Detect which cell encompasses the target text, then output its [x, y] center coordinate. 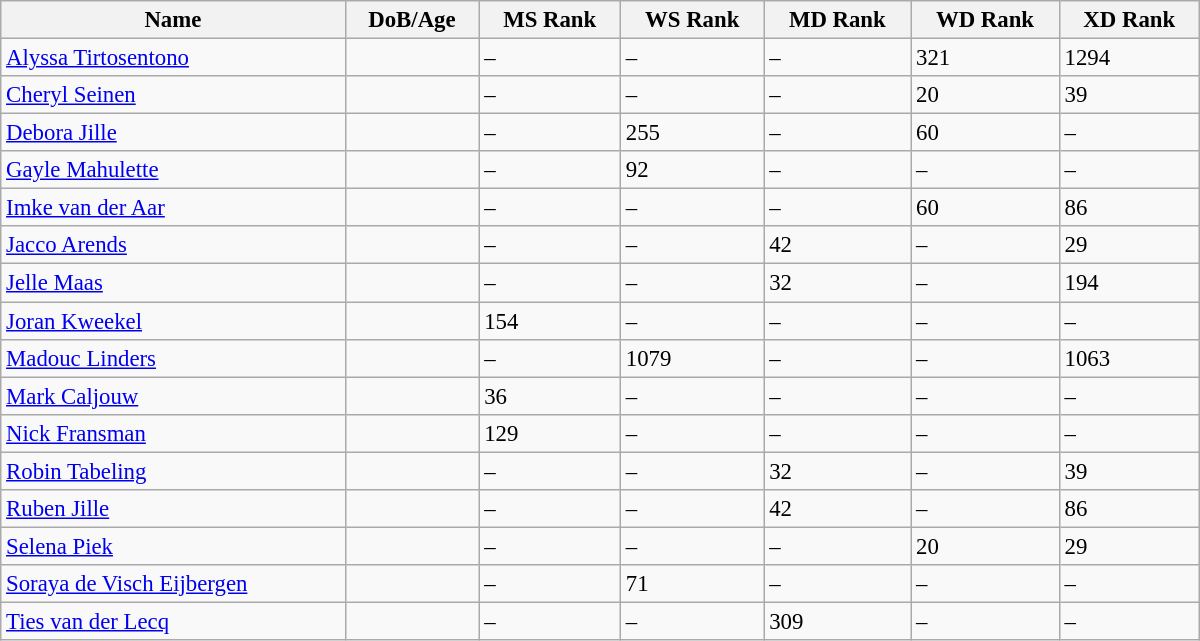
154 [550, 321]
MD Rank [838, 20]
Nick Fransman [173, 433]
Jacco Arends [173, 245]
Imke van der Aar [173, 208]
Jelle Maas [173, 283]
Mark Caljouw [173, 396]
36 [550, 396]
194 [1129, 283]
309 [838, 621]
71 [692, 584]
MS Rank [550, 20]
Ruben Jille [173, 509]
255 [692, 133]
92 [692, 170]
Soraya de Visch Eijbergen [173, 584]
129 [550, 433]
Madouc Linders [173, 358]
WS Rank [692, 20]
1294 [1129, 58]
Debora Jille [173, 133]
1079 [692, 358]
Alyssa Tirtosentono [173, 58]
Gayle Mahulette [173, 170]
Robin Tabeling [173, 471]
XD Rank [1129, 20]
Cheryl Seinen [173, 95]
WD Rank [986, 20]
DoB/Age [412, 20]
321 [986, 58]
Joran Kweekel [173, 321]
Ties van der Lecq [173, 621]
Selena Piek [173, 546]
Name [173, 20]
1063 [1129, 358]
